Pinpoint the cell where the given text exists, returning its (x, y) midpoint coordinate. 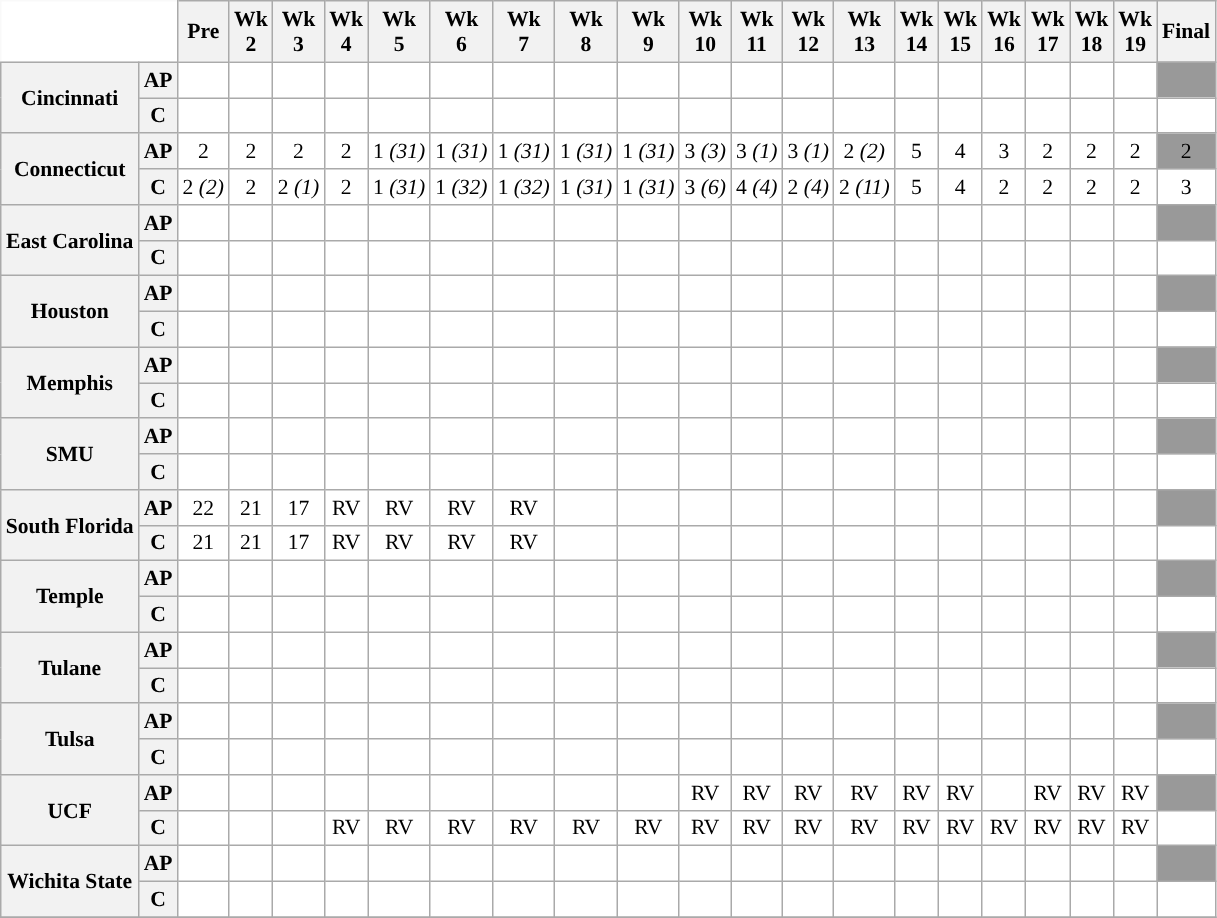
Wk9 (648, 32)
3 (3) (704, 152)
Wk7 (524, 32)
Tulane (70, 668)
Wichita State (70, 882)
Final (1186, 32)
2 (4) (808, 187)
Wk8 (586, 32)
Wk5 (399, 32)
Wk10 (704, 32)
East Carolina (70, 240)
Connecticut (70, 170)
Memphis (70, 382)
3 (6) (704, 187)
Wk12 (808, 32)
South Florida (70, 526)
Tulsa (70, 740)
Wk17 (1048, 32)
Cincinnati (70, 98)
2 (1) (298, 187)
Wk18 (1092, 32)
Wk4 (346, 32)
SMU (70, 454)
Wk19 (1135, 32)
2 (11) (864, 187)
Wk14 (917, 32)
Houston (70, 312)
UCF (70, 810)
Wk3 (298, 32)
Wk11 (756, 32)
Pre (204, 32)
4 (4) (756, 187)
Wk13 (864, 32)
Wk15 (960, 32)
Wk16 (1004, 32)
Wk6 (461, 32)
Temple (70, 596)
22 (204, 508)
Wk2 (251, 32)
